Detect which cell encompasses the target text, then output its [X, Y] center coordinate. 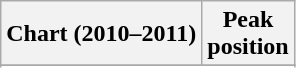
Peakposition [248, 34]
Chart (2010–2011) [102, 34]
